Return the (x, y) coordinate for the center point of the cell that contains the specified text.  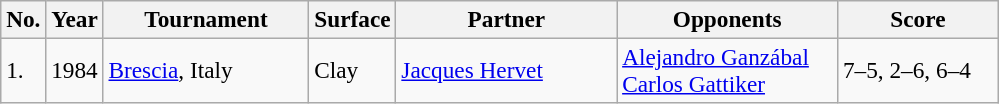
1. (24, 70)
Opponents (728, 19)
1984 (74, 70)
Clay (352, 70)
Partner (506, 19)
7–5, 2–6, 6–4 (918, 70)
Year (74, 19)
Tournament (206, 19)
Surface (352, 19)
Brescia, Italy (206, 70)
Jacques Hervet (506, 70)
Alejandro Ganzábal Carlos Gattiker (728, 70)
No. (24, 19)
Score (918, 19)
